Search for the cell housing the specified text and yield its [x, y] center coordinate. 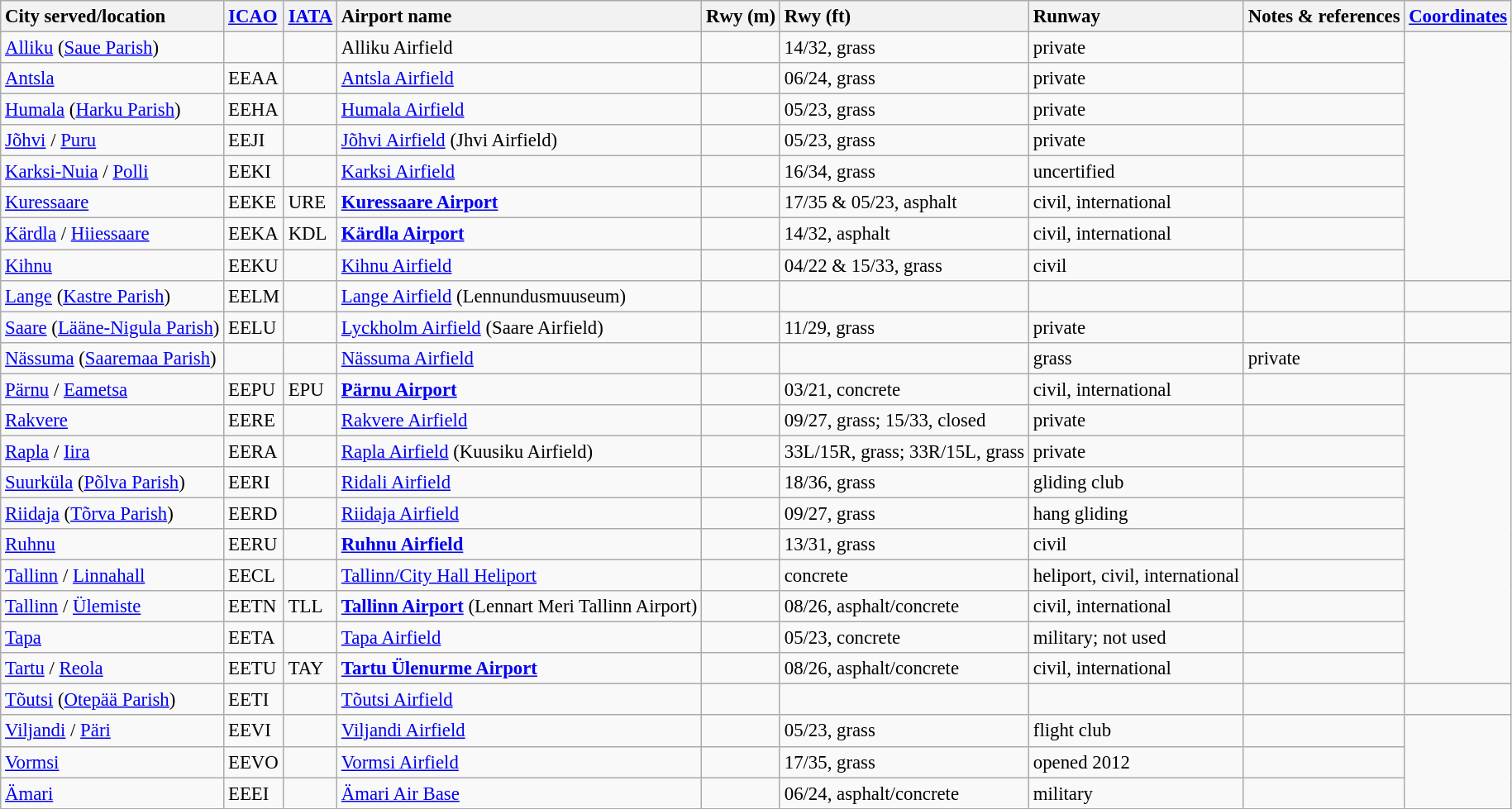
IATA [310, 17]
EERA [255, 451]
Lyckholm Airfield (Saare Airfield) [519, 327]
11/29, grass [904, 327]
EERI [255, 483]
Kihnu Airfield [519, 265]
Notes & references [1324, 17]
Tartu Ülenurme Airport [519, 669]
City served/location [112, 17]
Vormsi [112, 762]
Lange (Kastre Parish) [112, 296]
Tallinn / Ülemiste [112, 607]
Jõhvi Airfield (Jhvi Airfield) [519, 140]
Airport name [519, 17]
06/24, asphalt/concrete [904, 793]
09/27, grass; 15/33, closed [904, 421]
Nässuma Airfield [519, 358]
Nässuma (Saaremaa Parish) [112, 358]
Vormsi Airfield [519, 762]
Rwy (m) [741, 17]
18/36, grass [904, 483]
Humala Airfield [519, 110]
14/32, asphalt [904, 234]
Viljandi / Päri [112, 731]
EECL [255, 576]
Coordinates [1458, 17]
Alliku (Saue Parish) [112, 48]
URE [310, 202]
EEVI [255, 731]
EEKE [255, 202]
Tartu / Reola [112, 669]
Saare (Lääne-Nigula Parish) [112, 327]
Kihnu [112, 265]
Pärnu Airport [519, 389]
05/23, concrete [904, 638]
Tõutsi (Otepää Parish) [112, 700]
TAY [310, 669]
uncertified [1137, 172]
14/32, grass [904, 48]
Tallinn Airport (Lennart Meri Tallinn Airport) [519, 607]
grass [1137, 358]
Humala (Harku Parish) [112, 110]
09/27, grass [904, 513]
ICAO [255, 17]
EEHA [255, 110]
Tapa [112, 638]
EETN [255, 607]
Ämari [112, 793]
Karksi Airfield [519, 172]
Ämari Air Base [519, 793]
EETU [255, 669]
Ruhnu Airfield [519, 545]
Pärnu / Eametsa [112, 389]
EEKA [255, 234]
EEAA [255, 79]
flight club [1137, 731]
Rwy (ft) [904, 17]
03/21, concrete [904, 389]
EEVO [255, 762]
Ridali Airfield [519, 483]
EERU [255, 545]
Ruhnu [112, 545]
EEEI [255, 793]
EEKI [255, 172]
Runway [1137, 17]
Kärdla / Hiiessaare [112, 234]
04/22 & 15/33, grass [904, 265]
EERE [255, 421]
Kuressaare Airport [519, 202]
Lange Airfield (Lennundusmuuseum) [519, 296]
Riidaja Airfield [519, 513]
Antsla Airfield [519, 79]
concrete [904, 576]
KDL [310, 234]
Kuressaare [112, 202]
EETI [255, 700]
Tallinn / Linnahall [112, 576]
military; not used [1137, 638]
Karksi-Nuia / Polli [112, 172]
EELU [255, 327]
Alliku Airfield [519, 48]
Antsla [112, 79]
hang gliding [1137, 513]
Jõhvi / Puru [112, 140]
TLL [310, 607]
EELM [255, 296]
Kärdla Airport [519, 234]
16/34, grass [904, 172]
Tallinn/City Hall Heliport [519, 576]
Tapa Airfield [519, 638]
13/31, grass [904, 545]
Rapla Airfield (Kuusiku Airfield) [519, 451]
Viljandi Airfield [519, 731]
17/35, grass [904, 762]
Rapla / Iira [112, 451]
heliport, civil, international [1137, 576]
gliding club [1137, 483]
EEKU [255, 265]
Riidaja (Tõrva Parish) [112, 513]
Suurküla (Põlva Parish) [112, 483]
Rakvere [112, 421]
EETA [255, 638]
Rakvere Airfield [519, 421]
Tõutsi Airfield [519, 700]
opened 2012 [1137, 762]
military [1137, 793]
EERD [255, 513]
17/35 & 05/23, asphalt [904, 202]
EEPU [255, 389]
EPU [310, 389]
33L/15R, grass; 33R/15L, grass [904, 451]
EEJI [255, 140]
06/24, grass [904, 79]
